Scan for the cell matching the given text and deliver its [x, y] coordinate at center. 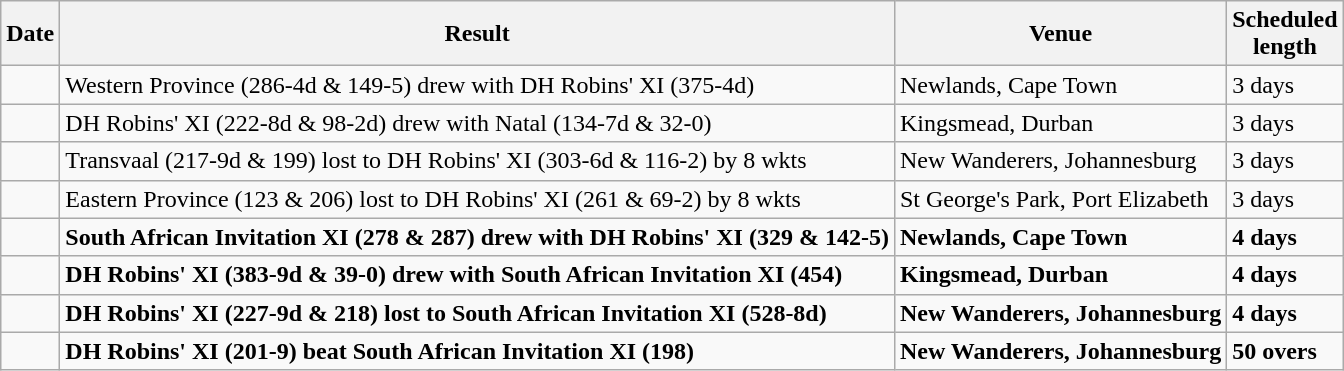
DH Robins' XI (222-8d & 98-2d) drew with Natal (134-7d & 32-0) [478, 123]
Eastern Province (123 & 206) lost to DH Robins' XI (261 & 69-2) by 8 wkts [478, 199]
DH Robins' XI (383-9d & 39-0) drew with South African Invitation XI (454) [478, 275]
Transvaal (217-9d & 199) lost to DH Robins' XI (303-6d & 116-2) by 8 wkts [478, 161]
DH Robins' XI (201-9) beat South African Invitation XI (198) [478, 351]
Western Province (286-4d & 149-5) drew with DH Robins' XI (375-4d) [478, 85]
Date [30, 34]
Scheduledlength [1285, 34]
DH Robins' XI (227-9d & 218) lost to South African Invitation XI (528-8d) [478, 313]
St George's Park, Port Elizabeth [1060, 199]
South African Invitation XI (278 & 287) drew with DH Robins' XI (329 & 142-5) [478, 237]
50 overs [1285, 351]
Venue [1060, 34]
Result [478, 34]
